Determine the (x, y) coordinate at the center of the cell enclosing the given text.  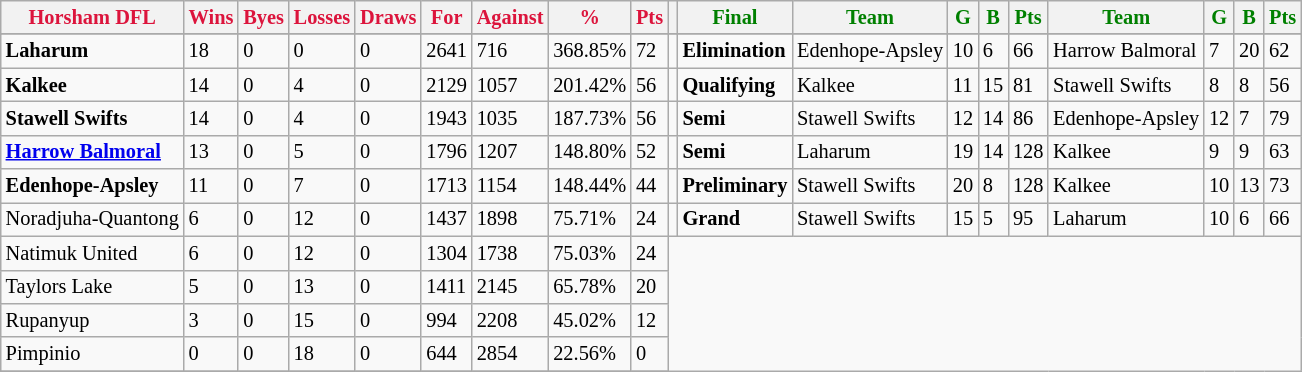
95 (1028, 219)
1207 (510, 152)
148.44% (590, 186)
994 (446, 320)
716 (510, 51)
2641 (446, 51)
For (446, 17)
72 (650, 51)
73 (1282, 186)
63 (1282, 152)
148.80% (590, 152)
2145 (510, 287)
19 (963, 152)
45.02% (590, 320)
1057 (510, 85)
Elimination (736, 51)
Wins (212, 17)
22.56% (590, 354)
1304 (446, 253)
1943 (446, 118)
Noradjuha-Quantong (92, 219)
Horsham DFL (92, 17)
2208 (510, 320)
75.03% (590, 253)
1437 (446, 219)
Qualifying (736, 85)
75.71% (590, 219)
187.73% (590, 118)
Grand (736, 219)
62 (1282, 51)
644 (446, 354)
Final (736, 17)
1035 (510, 118)
Losses (322, 17)
Draws (388, 17)
86 (1028, 118)
3 (212, 320)
1898 (510, 219)
1738 (510, 253)
1411 (446, 287)
79 (1282, 118)
Natimuk United (92, 253)
1713 (446, 186)
65.78% (590, 287)
81 (1028, 85)
2854 (510, 354)
1796 (446, 152)
Against (510, 17)
201.42% (590, 85)
1154 (510, 186)
% (590, 17)
2129 (446, 85)
368.85% (590, 51)
52 (650, 152)
Preliminary (736, 186)
Pimpinio (92, 354)
Byes (263, 17)
44 (650, 186)
Taylors Lake (92, 287)
Rupanyup (92, 320)
